For the text-containing cell, return its midpoint in (x, y) coordinate format. 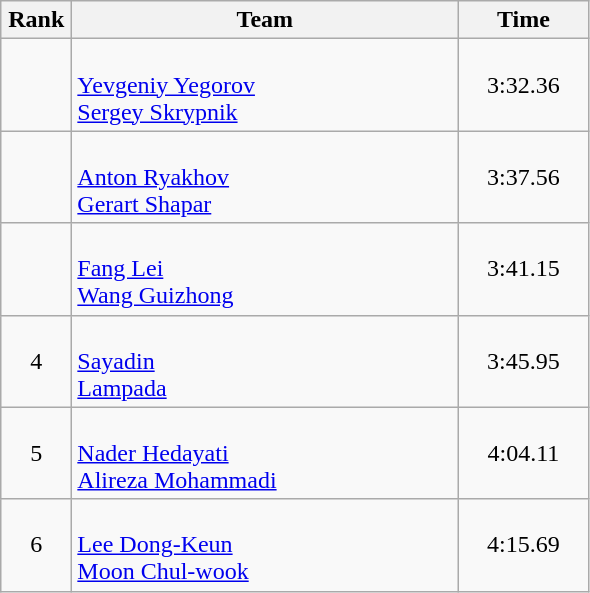
3:45.95 (524, 361)
6 (36, 545)
5 (36, 453)
4 (36, 361)
SayadinLampada (265, 361)
Nader HedayatiAlireza Mohammadi (265, 453)
Time (524, 20)
Team (265, 20)
3:41.15 (524, 269)
3:32.36 (524, 85)
Rank (36, 20)
Fang LeiWang Guizhong (265, 269)
Yevgeniy YegorovSergey Skrypnik (265, 85)
Anton RyakhovGerart Shapar (265, 177)
Lee Dong-KeunMoon Chul-wook (265, 545)
4:15.69 (524, 545)
4:04.11 (524, 453)
3:37.56 (524, 177)
